Provide the [x, y] coordinate of the cell's center where the given text is located.  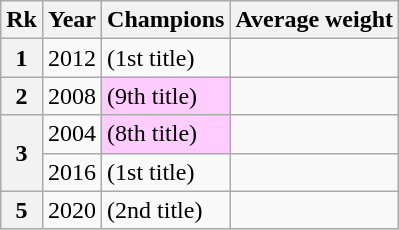
3 [22, 153]
Year [72, 20]
2012 [72, 58]
Average weight [314, 20]
Rk [22, 20]
Champions [166, 20]
2008 [72, 96]
5 [22, 210]
(9th title) [166, 96]
2004 [72, 134]
(8th title) [166, 134]
2 [22, 96]
2016 [72, 172]
2020 [72, 210]
(2nd title) [166, 210]
1 [22, 58]
